Return (x, y) of the center of cell containing provided text 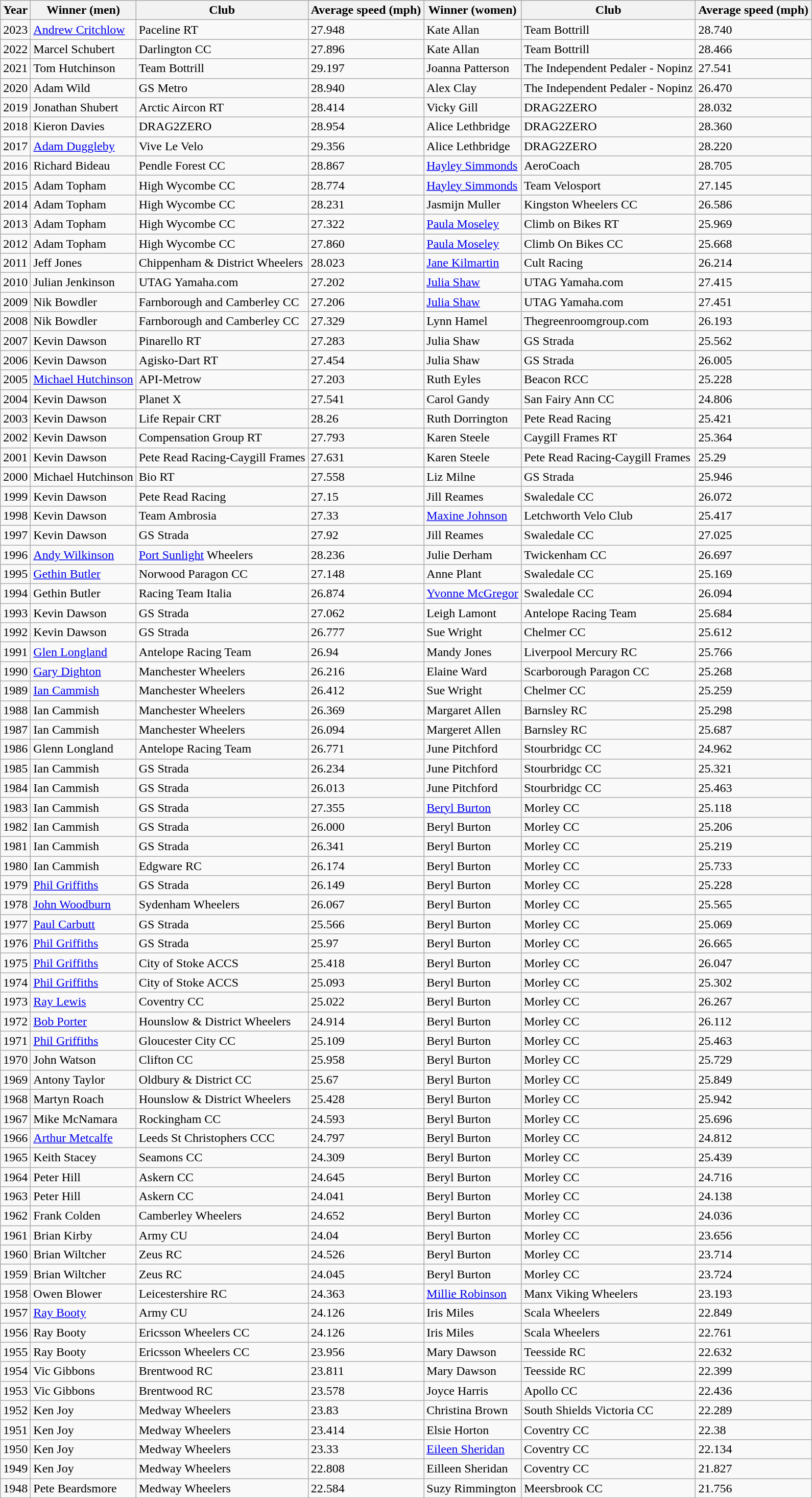
Leicestershire RC (222, 1294)
Kingston Wheelers CC (608, 204)
Team Ambrosia (222, 516)
28.023 (366, 263)
1989 (15, 691)
26.047 (754, 963)
25.364 (754, 438)
Paul Carbutt (83, 924)
1974 (15, 982)
24.138 (754, 1197)
Climb on Bikes RT (608, 224)
Jane Kilmartin (473, 263)
1973 (15, 1002)
Meersbrook CC (608, 1488)
1985 (15, 768)
2009 (15, 302)
26.412 (366, 691)
25.418 (366, 963)
24.716 (754, 1177)
27.33 (366, 516)
1957 (15, 1313)
1966 (15, 1138)
Brian Kirby (83, 1235)
25.219 (754, 846)
23.724 (754, 1274)
25.321 (754, 768)
24.797 (366, 1138)
24.593 (366, 1118)
25.766 (754, 652)
25.733 (754, 866)
1976 (15, 944)
Jasmijn Muller (473, 204)
Chippenham & District Wheelers (222, 263)
27.558 (366, 477)
Jonathan Shubert (83, 107)
1981 (15, 846)
22.632 (754, 1352)
Thegreenroomgroup.com (608, 321)
25.684 (754, 613)
2018 (15, 127)
Rockingham CC (222, 1118)
23.811 (366, 1371)
Anne Plant (473, 574)
Suzy Rimmington (473, 1488)
1970 (15, 1060)
Cult Racing (608, 263)
1963 (15, 1197)
Team Velosport (608, 185)
1964 (15, 1177)
Beacon RCC (608, 380)
1993 (15, 613)
23.956 (366, 1352)
Darlington CC (222, 49)
Gary Dighton (83, 671)
Oldbury & District CC (222, 1080)
27.283 (366, 341)
Leigh Lamont (473, 613)
2019 (15, 107)
27.92 (366, 535)
25.417 (754, 516)
25.969 (754, 224)
26.369 (366, 710)
2016 (15, 166)
2000 (15, 477)
1949 (15, 1468)
26.214 (754, 263)
Julie Derham (473, 554)
2001 (15, 457)
25.421 (754, 418)
1960 (15, 1255)
23.578 (366, 1391)
Liz Milne (473, 477)
26.193 (754, 321)
1955 (15, 1352)
Vicky Gill (473, 107)
26.072 (754, 496)
24.363 (366, 1294)
2022 (15, 49)
28.466 (754, 49)
1959 (15, 1274)
Norwood Paragon CC (222, 574)
22.134 (754, 1449)
1984 (15, 788)
Yvonne McGregor (473, 594)
27.145 (754, 185)
28.740 (754, 30)
1958 (15, 1294)
1965 (15, 1157)
23.656 (754, 1235)
Andy Wilkinson (83, 554)
1948 (15, 1488)
26.216 (366, 671)
24.041 (366, 1197)
Adam Duggleby (83, 146)
1983 (15, 807)
1987 (15, 730)
Maxine Johnson (473, 516)
24.526 (366, 1255)
Pendle Forest CC (222, 166)
25.942 (754, 1099)
Keith Stacey (83, 1157)
2015 (15, 185)
Glen Longland (83, 652)
Port Sunlight Wheelers (222, 554)
28.705 (754, 166)
Joyce Harris (473, 1391)
23.414 (366, 1430)
27.793 (366, 438)
Glenn Longland (83, 749)
26.470 (754, 88)
Seamons CC (222, 1157)
27.322 (366, 224)
AeroCoach (608, 166)
26.94 (366, 652)
26.013 (366, 788)
Vive Le Velo (222, 146)
25.97 (366, 944)
Ruth Eyles (473, 380)
26.005 (754, 360)
26.174 (366, 866)
Climb On Bikes CC (608, 244)
25.118 (754, 807)
28.26 (366, 418)
Leeds St Christophers CCC (222, 1138)
22.289 (754, 1410)
Camberley Wheelers (222, 1216)
1996 (15, 554)
1962 (15, 1216)
28.032 (754, 107)
27.206 (366, 302)
25.958 (366, 1060)
1986 (15, 749)
Tom Hutchinson (83, 68)
Scarborough Paragon CC (608, 671)
25.67 (366, 1080)
29.197 (366, 68)
Paceline RT (222, 30)
24.309 (366, 1157)
Racing Team Italia (222, 594)
25.562 (754, 341)
Julian Jenkinson (83, 283)
25.566 (366, 924)
John Watson (83, 1060)
2010 (15, 283)
25.687 (754, 730)
26.665 (754, 944)
24.914 (366, 1021)
Carol Gandy (473, 399)
23.714 (754, 1255)
21.827 (754, 1468)
1980 (15, 866)
25.729 (754, 1060)
1968 (15, 1099)
Kieron Davies (83, 127)
28.231 (366, 204)
28.414 (366, 107)
1971 (15, 1041)
1977 (15, 924)
22.761 (754, 1332)
San Fairy Ann CC (608, 399)
1979 (15, 885)
2003 (15, 418)
1975 (15, 963)
1954 (15, 1371)
22.808 (366, 1468)
25.206 (754, 827)
Winner (women) (473, 10)
28.360 (754, 127)
1978 (15, 905)
Elsie Horton (473, 1430)
25.668 (754, 244)
1967 (15, 1118)
23.193 (754, 1294)
26.234 (366, 768)
2007 (15, 341)
Twickenham CC (608, 554)
2020 (15, 88)
26.586 (754, 204)
Mike McNamara (83, 1118)
2017 (15, 146)
1999 (15, 496)
2002 (15, 438)
Mandy Jones (473, 652)
25.612 (754, 633)
25.268 (754, 671)
Eileen Sheridan (473, 1449)
24.036 (754, 1216)
24.04 (366, 1235)
Life Repair CRT (222, 418)
John Woodburn (83, 905)
26.777 (366, 633)
25.302 (754, 982)
Ray Lewis (83, 1002)
2005 (15, 380)
Winner (men) (83, 10)
Millie Robinson (473, 1294)
28.867 (366, 166)
Christina Brown (473, 1410)
24.652 (366, 1216)
22.436 (754, 1391)
27.202 (366, 283)
27.062 (366, 613)
1988 (15, 710)
Arctic Aircon RT (222, 107)
26.874 (366, 594)
Frank Colden (83, 1216)
Planet X (222, 399)
26.697 (754, 554)
Antony Taylor (83, 1080)
Manx Viking Wheelers (608, 1294)
Adam Wild (83, 88)
27.148 (366, 574)
22.584 (366, 1488)
Jeff Jones (83, 263)
23.33 (366, 1449)
1956 (15, 1332)
27.948 (366, 30)
Compensation Group RT (222, 438)
25.29 (754, 457)
27.329 (366, 321)
Edgware RC (222, 866)
1952 (15, 1410)
2021 (15, 68)
24.045 (366, 1274)
25.565 (754, 905)
2004 (15, 399)
1953 (15, 1391)
24.645 (366, 1177)
2013 (15, 224)
2023 (15, 30)
1995 (15, 574)
Arthur Metcalfe (83, 1138)
Marcel Schubert (83, 49)
Clifton CC (222, 1060)
26.149 (366, 885)
1961 (15, 1235)
26.771 (366, 749)
1992 (15, 633)
27.451 (754, 302)
1951 (15, 1430)
1982 (15, 827)
Elaine Ward (473, 671)
26.000 (366, 827)
2006 (15, 360)
26.341 (366, 846)
2008 (15, 321)
28.220 (754, 146)
2011 (15, 263)
22.849 (754, 1313)
26.112 (754, 1021)
Margaret Allen (473, 710)
Sydenham Wheelers (222, 905)
29.356 (366, 146)
24.812 (754, 1138)
1994 (15, 594)
Andrew Critchlow (83, 30)
South Shields Victoria CC (608, 1410)
Letchworth Velo Club (608, 516)
27.860 (366, 244)
Gloucester City CC (222, 1041)
27.631 (366, 457)
2014 (15, 204)
27.355 (366, 807)
24.962 (754, 749)
2012 (15, 244)
25.109 (366, 1041)
25.093 (366, 982)
28.774 (366, 185)
Year (15, 10)
1969 (15, 1080)
22.38 (754, 1430)
25.439 (754, 1157)
27.896 (366, 49)
Owen Blower (83, 1294)
Caygill Frames RT (608, 438)
Bob Porter (83, 1021)
Joanna Patterson (473, 68)
25.169 (754, 574)
27.454 (366, 360)
Liverpool Mercury RC (608, 652)
25.696 (754, 1118)
Ruth Dorrington (473, 418)
28.236 (366, 554)
1997 (15, 535)
1972 (15, 1021)
Margeret Allen (473, 730)
Apollo CC (608, 1391)
26.267 (754, 1002)
Pinarello RT (222, 341)
Agisko-Dart RT (222, 360)
27.415 (754, 283)
Lynn Hamel (473, 321)
23.83 (366, 1410)
28.940 (366, 88)
1998 (15, 516)
25.259 (754, 691)
25.298 (754, 710)
Pete Beardsmore (83, 1488)
27.203 (366, 380)
24.806 (754, 399)
25.849 (754, 1080)
API-Metrow (222, 380)
1990 (15, 671)
Martyn Roach (83, 1099)
Bio RT (222, 477)
25.428 (366, 1099)
25.069 (754, 924)
Alex Clay (473, 88)
Eilleen Sheridan (473, 1468)
28.954 (366, 127)
25.946 (754, 477)
22.399 (754, 1371)
GS Metro (222, 88)
25.022 (366, 1002)
26.067 (366, 905)
1991 (15, 652)
21.756 (754, 1488)
1950 (15, 1449)
Richard Bideau (83, 166)
27.15 (366, 496)
27.025 (754, 535)
